Locate the cell with the specified text and output its (x, y) center coordinate. 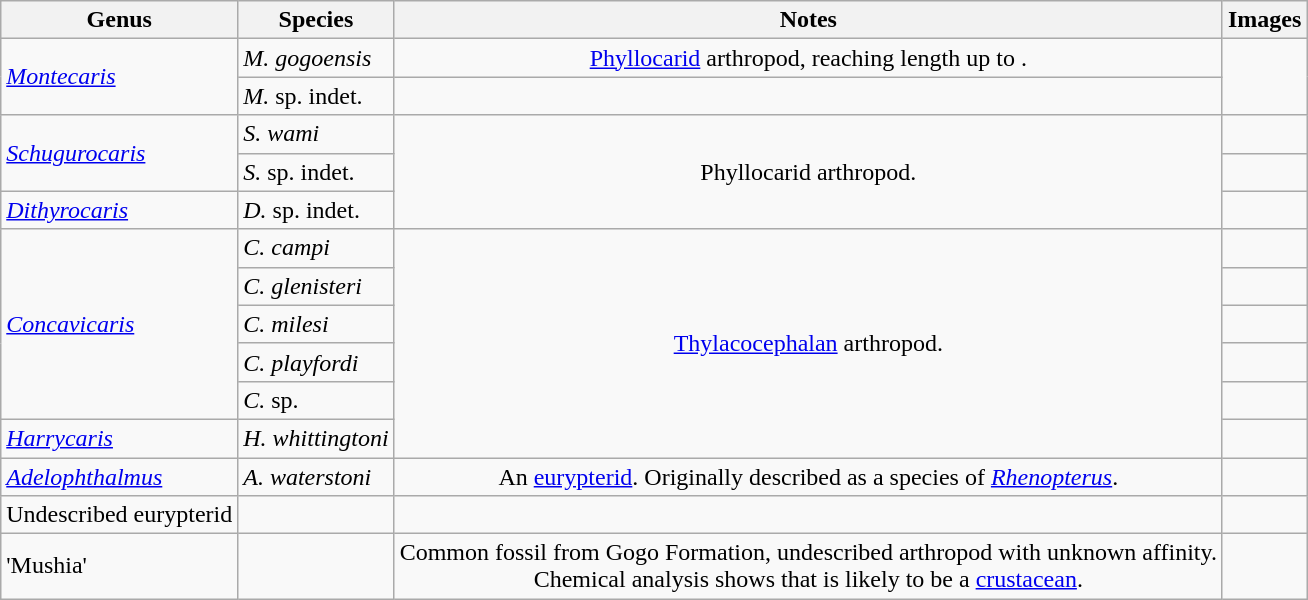
M. sp. indet. (316, 96)
Concavicaris (120, 324)
C. glenisteri (316, 286)
S. sp. indet. (316, 172)
Thylacocephalan arthropod. (808, 343)
'Mushia' (120, 566)
A. waterstoni (316, 477)
M. gogoensis (316, 58)
C. milesi (316, 324)
Montecaris (120, 77)
C. sp. (316, 400)
Species (316, 20)
Schugurocaris (120, 153)
Undescribed eurypterid (120, 515)
Phyllocarid arthropod. (808, 172)
H. whittingtoni (316, 438)
Harrycaris (120, 438)
Genus (120, 20)
C. playfordi (316, 362)
C. campi (316, 248)
Notes (808, 20)
Common fossil from Gogo Formation, undescribed arthropod with unknown affinity. Chemical analysis shows that is likely to be a crustacean. (808, 566)
Adelophthalmus (120, 477)
D. sp. indet. (316, 210)
Dithyrocaris (120, 210)
An eurypterid. Originally described as a species of Rhenopterus. (808, 477)
Phyllocarid arthropod, reaching length up to . (808, 58)
S. wami (316, 134)
Images (1264, 20)
